Return (X, Y) of the center of cell containing provided text 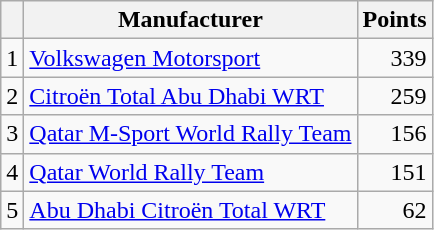
156 (394, 134)
4 (12, 172)
2 (12, 96)
Qatar M-Sport World Rally Team (190, 134)
3 (12, 134)
Manufacturer (190, 20)
339 (394, 58)
Volkswagen Motorsport (190, 58)
1 (12, 58)
259 (394, 96)
151 (394, 172)
Qatar World Rally Team (190, 172)
62 (394, 210)
Abu Dhabi Citroën Total WRT (190, 210)
5 (12, 210)
Citroën Total Abu Dhabi WRT (190, 96)
Points (394, 20)
